Find where the given text appears and provide that cell's center as [x, y] coordinate. 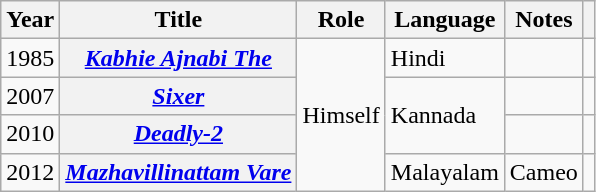
2012 [30, 172]
Mazhavillinattam Vare [178, 172]
Malayalam [444, 172]
Kabhie Ajnabi The [178, 58]
Notes [544, 20]
Hindi [444, 58]
2007 [30, 96]
Sixer [178, 96]
Language [444, 20]
Year [30, 20]
2010 [30, 134]
Title [178, 20]
Himself [341, 115]
Deadly-2 [178, 134]
Kannada [444, 115]
Role [341, 20]
1985 [30, 58]
Cameo [544, 172]
